Scan for the cell matching the given text and deliver its [X, Y] coordinate at center. 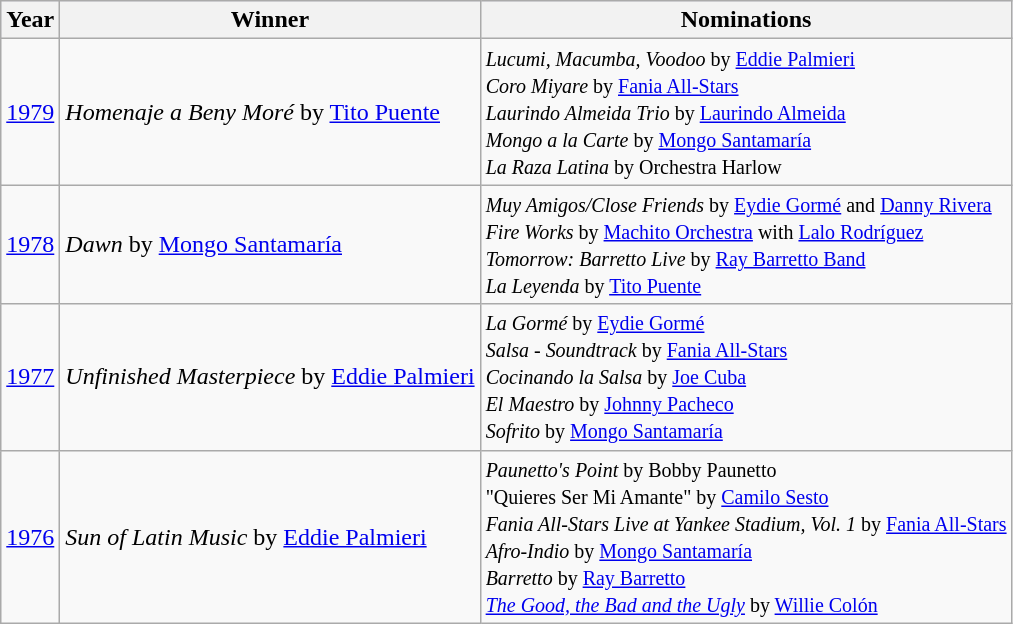
Winner [270, 20]
Dawn by Mongo Santamaría [270, 244]
1978 [30, 244]
1976 [30, 536]
Year [30, 20]
1977 [30, 377]
Nominations [746, 20]
1979 [30, 112]
Homenaje a Beny Moré by Tito Puente [270, 112]
Unfinished Masterpiece by Eddie Palmieri [270, 377]
Sun of Latin Music by Eddie Palmieri [270, 536]
La Gormé by Eydie GorméSalsa - Soundtrack by Fania All-StarsCocinando la Salsa by Joe CubaEl Maestro by Johnny PachecoSofrito by Mongo Santamaría [746, 377]
